Search for the cell housing the specified text and yield its [x, y] center coordinate. 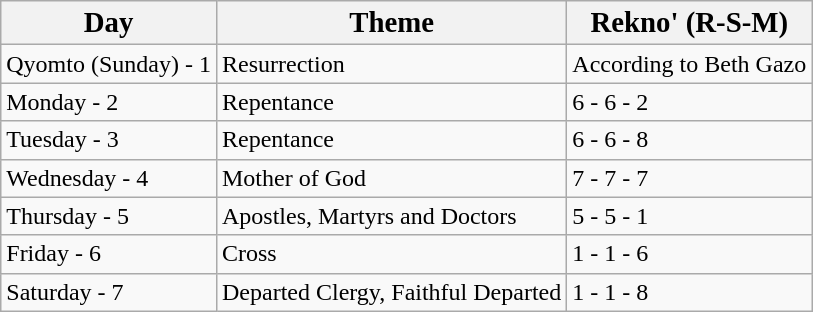
Monday - 2 [109, 102]
Theme [391, 23]
Qyomto (Sunday) - 1 [109, 64]
1 - 1 - 8 [690, 292]
6 - 6 - 8 [690, 140]
6 - 6 - 2 [690, 102]
Thursday - 5 [109, 216]
Resurrection [391, 64]
Apostles, Martyrs and Doctors [391, 216]
Cross [391, 254]
Wednesday - 4 [109, 178]
Friday - 6 [109, 254]
Departed Clergy, Faithful Departed [391, 292]
Day [109, 23]
Mother of God [391, 178]
1 - 1 - 6 [690, 254]
Tuesday - 3 [109, 140]
Saturday - 7 [109, 292]
5 - 5 - 1 [690, 216]
According to Beth Gazo [690, 64]
Rekno' (R-S-M) [690, 23]
7 - 7 - 7 [690, 178]
